Capture the cell that displays the provided text and extract its [x, y] central coordinate. 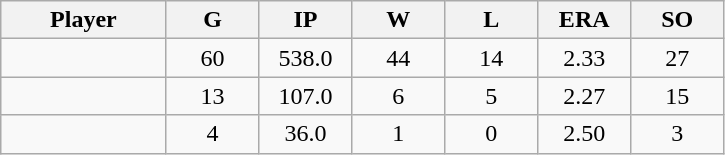
538.0 [306, 58]
0 [492, 134]
Player [84, 20]
44 [398, 58]
36.0 [306, 134]
G [212, 20]
L [492, 20]
2.33 [584, 58]
2.50 [584, 134]
27 [678, 58]
14 [492, 58]
2.27 [584, 96]
3 [678, 134]
60 [212, 58]
5 [492, 96]
W [398, 20]
107.0 [306, 96]
6 [398, 96]
13 [212, 96]
15 [678, 96]
1 [398, 134]
4 [212, 134]
ERA [584, 20]
SO [678, 20]
IP [306, 20]
